Scan for the cell matching the given text and deliver its (X, Y) coordinate at center. 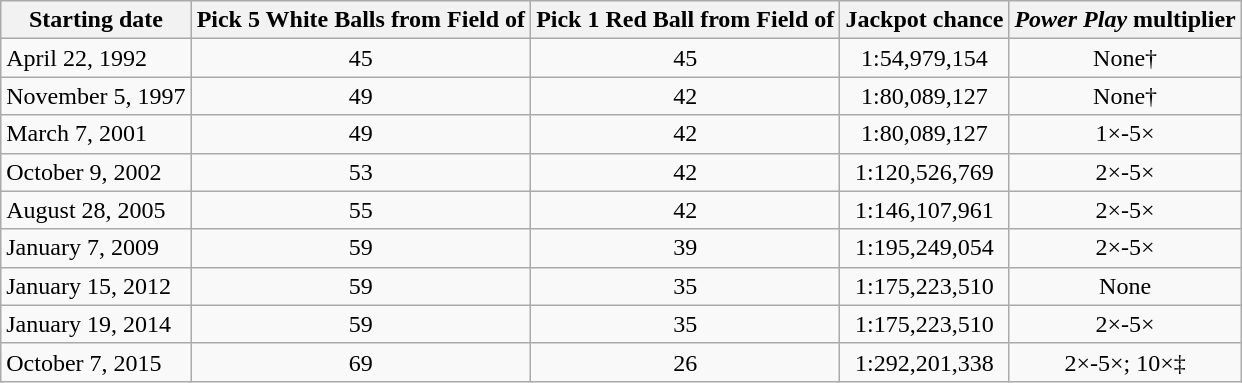
1×-5× (1125, 134)
39 (686, 248)
1:54,979,154 (924, 58)
Power Play multiplier (1125, 20)
69 (360, 362)
January 19, 2014 (96, 324)
1:292,201,338 (924, 362)
None (1125, 286)
Pick 1 Red Ball from Field of (686, 20)
November 5, 1997 (96, 96)
April 22, 1992 (96, 58)
1:195,249,054 (924, 248)
August 28, 2005 (96, 210)
January 7, 2009 (96, 248)
Pick 5 White Balls from Field of (360, 20)
1:146,107,961 (924, 210)
January 15, 2012 (96, 286)
26 (686, 362)
2×-5×; 10×‡ (1125, 362)
Jackpot chance (924, 20)
53 (360, 172)
55 (360, 210)
October 7, 2015 (96, 362)
October 9, 2002 (96, 172)
March 7, 2001 (96, 134)
Starting date (96, 20)
1:120,526,769 (924, 172)
